Scan for the cell matching the given text and deliver its (x, y) coordinate at center. 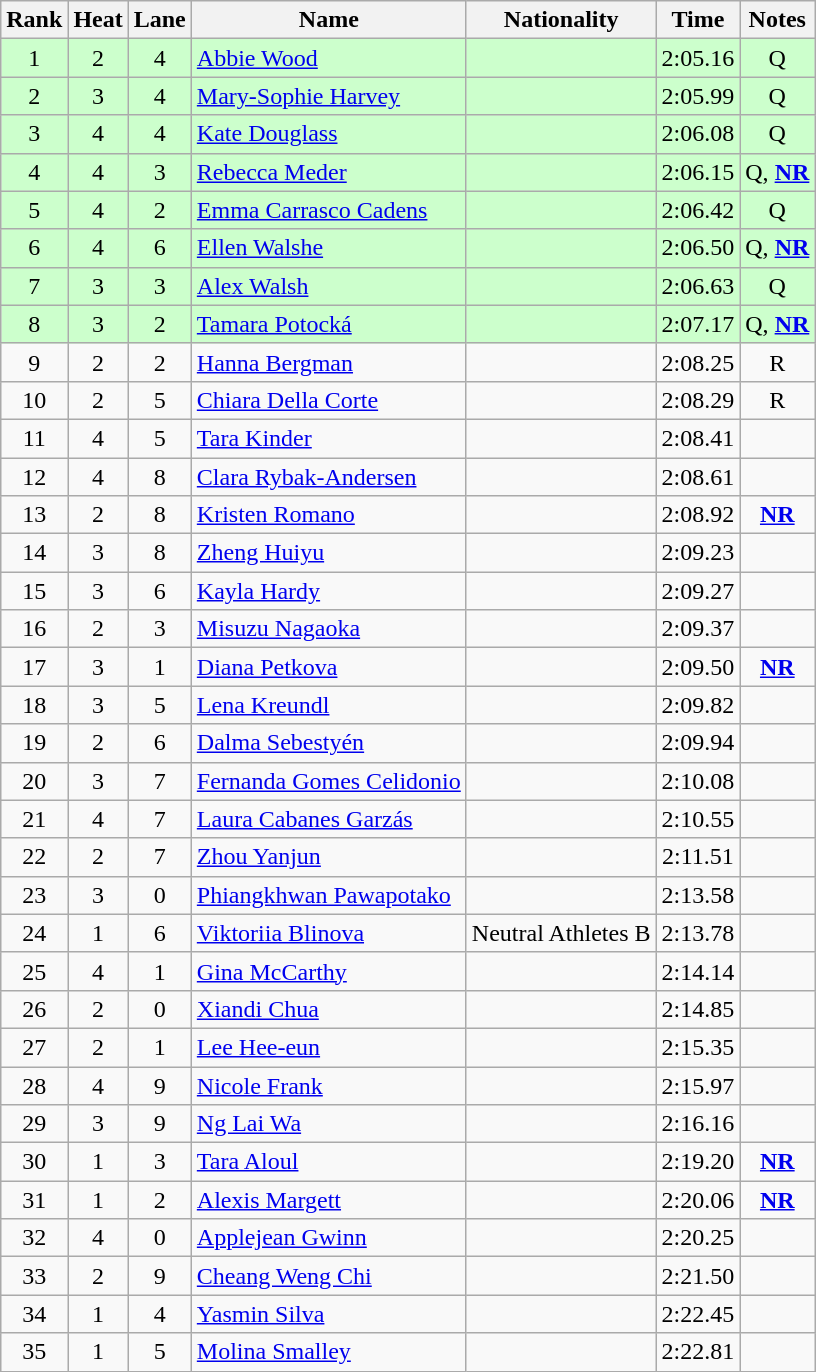
30 (34, 1162)
Laura Cabanes Garzás (328, 819)
Notes (778, 20)
2:09.37 (698, 629)
Hanna Bergman (328, 362)
Tamara Potocká (328, 324)
Yasmin Silva (328, 1314)
23 (34, 895)
35 (34, 1352)
2:22.81 (698, 1352)
2:08.29 (698, 400)
Nationality (561, 20)
18 (34, 705)
2:13.78 (698, 933)
2:05.16 (698, 58)
2:10.55 (698, 819)
Abbie Wood (328, 58)
2:08.61 (698, 477)
Applejean Gwinn (328, 1238)
2:06.42 (698, 210)
31 (34, 1200)
26 (34, 1009)
2:14.85 (698, 1009)
Fernanda Gomes Celidonio (328, 781)
11 (34, 438)
Tara Aloul (328, 1162)
2:22.45 (698, 1314)
33 (34, 1276)
Molina Smalley (328, 1352)
2:20.06 (698, 1200)
2:09.82 (698, 705)
17 (34, 667)
Phiangkhwan Pawapotako (328, 895)
Clara Rybak-Andersen (328, 477)
Lee Hee-eun (328, 1047)
2:09.50 (698, 667)
Nicole Frank (328, 1085)
2:13.58 (698, 895)
2:20.25 (698, 1238)
2:09.94 (698, 743)
2:05.99 (698, 96)
Heat (98, 20)
25 (34, 971)
2:19.20 (698, 1162)
34 (34, 1314)
Tara Kinder (328, 438)
28 (34, 1085)
Alex Walsh (328, 286)
20 (34, 781)
19 (34, 743)
2:11.51 (698, 857)
Emma Carrasco Cadens (328, 210)
Zhou Yanjun (328, 857)
Cheang Weng Chi (328, 1276)
Lane (160, 20)
Alexis Margett (328, 1200)
2:07.17 (698, 324)
14 (34, 553)
Dalma Sebestyén (328, 743)
2:09.27 (698, 591)
16 (34, 629)
Ellen Walshe (328, 248)
12 (34, 477)
27 (34, 1047)
22 (34, 857)
Viktoriia Blinova (328, 933)
2:08.41 (698, 438)
Mary-Sophie Harvey (328, 96)
Misuzu Nagaoka (328, 629)
10 (34, 400)
2:06.15 (698, 172)
Ng Lai Wa (328, 1124)
32 (34, 1238)
2:08.92 (698, 515)
2:06.63 (698, 286)
2:08.25 (698, 362)
Rank (34, 20)
2:21.50 (698, 1276)
2:06.08 (698, 134)
Chiara Della Corte (328, 400)
24 (34, 933)
2:14.14 (698, 971)
Lena Kreundl (328, 705)
2:10.08 (698, 781)
29 (34, 1124)
Time (698, 20)
2:09.23 (698, 553)
13 (34, 515)
15 (34, 591)
Xiandi Chua (328, 1009)
Gina McCarthy (328, 971)
2:15.97 (698, 1085)
Kate Douglass (328, 134)
Zheng Huiyu (328, 553)
Rebecca Meder (328, 172)
Diana Petkova (328, 667)
2:15.35 (698, 1047)
2:16.16 (698, 1124)
Kayla Hardy (328, 591)
2:06.50 (698, 248)
Neutral Athletes B (561, 933)
Kristen Romano (328, 515)
Name (328, 20)
21 (34, 819)
